Detect which cell encompasses the target text, then output its [x, y] center coordinate. 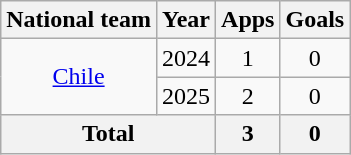
Apps [248, 20]
Total [108, 134]
National team [79, 20]
Goals [315, 20]
3 [248, 134]
2025 [186, 96]
1 [248, 58]
2 [248, 96]
Chile [79, 77]
2024 [186, 58]
Year [186, 20]
